Output the [X, Y] coordinate of the center of the cell containing the given text.  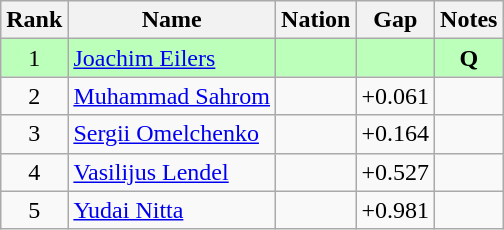
5 [34, 210]
Q [469, 58]
+0.164 [396, 134]
Muhammad Sahrom [172, 96]
+0.527 [396, 172]
Nation [316, 20]
+0.981 [396, 210]
+0.061 [396, 96]
Gap [396, 20]
Name [172, 20]
Yudai Nitta [172, 210]
4 [34, 172]
Vasilijus Lendel [172, 172]
Notes [469, 20]
Joachim Eilers [172, 58]
2 [34, 96]
Sergii Omelchenko [172, 134]
3 [34, 134]
1 [34, 58]
Rank [34, 20]
